Return the (X, Y) coordinate for the center point of the cell that contains the specified text.  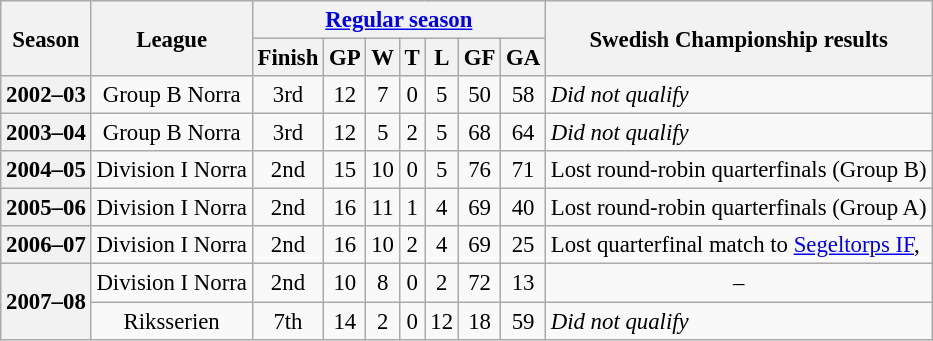
T (412, 58)
Season (46, 38)
64 (524, 133)
58 (524, 95)
7th (288, 321)
L (442, 58)
7 (382, 95)
14 (345, 321)
2006–07 (46, 245)
GF (479, 58)
Riksserien (172, 321)
72 (479, 283)
Lost round-robin quarterfinals (Group B) (738, 170)
2007–08 (46, 302)
25 (524, 245)
13 (524, 283)
68 (479, 133)
18 (479, 321)
Swedish Championship results (738, 38)
– (738, 283)
GP (345, 58)
GA (524, 58)
Lost quarterfinal match to Segeltorps IF, (738, 245)
76 (479, 170)
8 (382, 283)
50 (479, 95)
40 (524, 208)
71 (524, 170)
2005–06 (46, 208)
Regular season (398, 20)
1 (412, 208)
Lost round-robin quarterfinals (Group A) (738, 208)
2003–04 (46, 133)
59 (524, 321)
2002–03 (46, 95)
W (382, 58)
League (172, 38)
15 (345, 170)
11 (382, 208)
Finish (288, 58)
2004–05 (46, 170)
